Search for the cell housing the specified text and yield its (x, y) center coordinate. 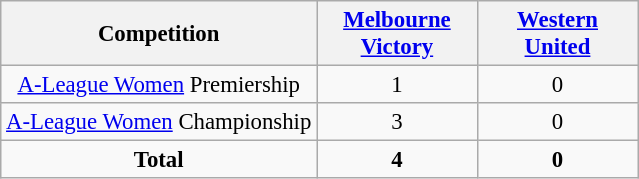
Total (159, 160)
Western United (558, 34)
4 (398, 160)
A-League Women Premiership (159, 85)
Competition (159, 34)
3 (398, 122)
A-League Women Championship (159, 122)
Melbourne Victory (398, 34)
1 (398, 85)
